Pinpoint the cell where the given text exists, returning its [X, Y] midpoint coordinate. 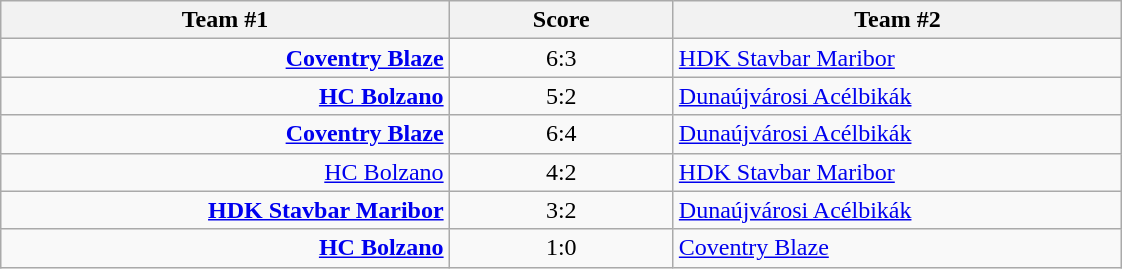
6:3 [561, 58]
6:4 [561, 134]
1:0 [561, 248]
5:2 [561, 96]
4:2 [561, 172]
Score [561, 20]
Team #2 [897, 20]
3:2 [561, 210]
Team #1 [225, 20]
